Determine the [x, y] coordinate at the center of the cell enclosing the given text.  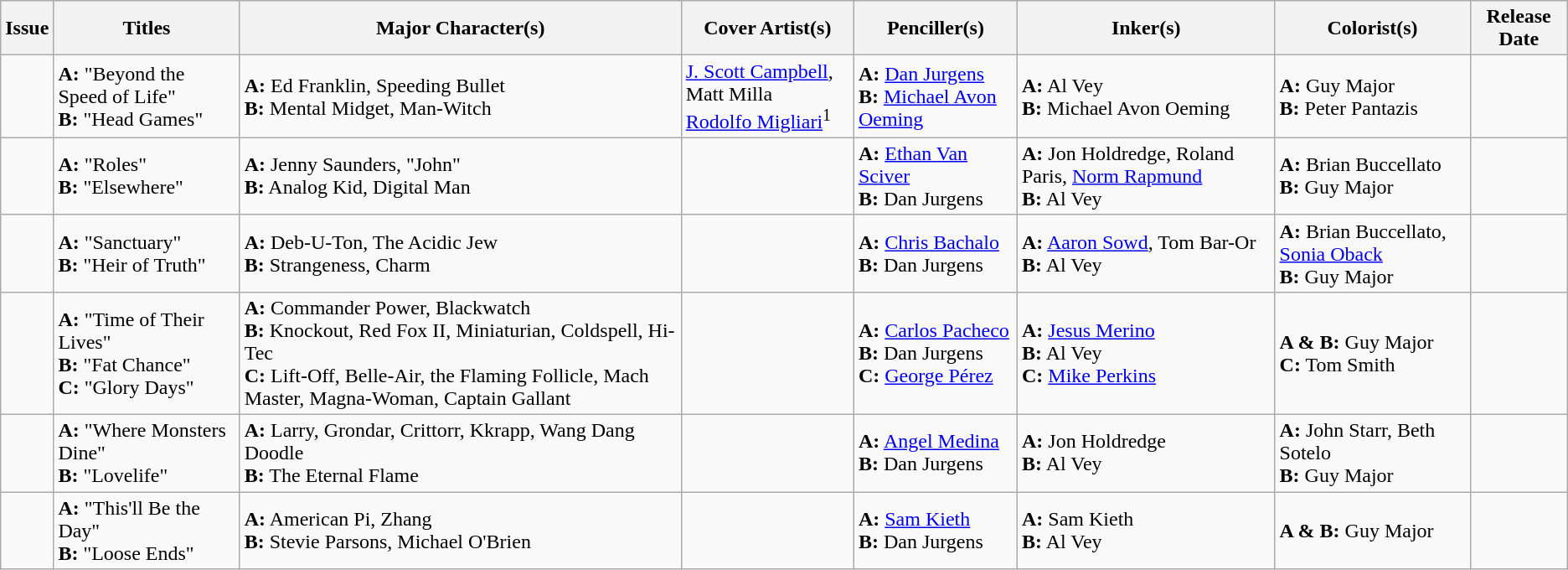
A: Jon HoldredgeB: Al Vey [1146, 453]
A: Brian BuccellatoB: Guy Major [1372, 176]
Colorist(s) [1372, 28]
A: Brian Buccellato, Sonia ObackB: Guy Major [1372, 253]
Issue [27, 28]
Release Date [1519, 28]
A: Ed Franklin, Speeding BulletB: Mental Midget, Man-Witch [461, 97]
A: "Beyond the Speed of Life"B: "Head Games" [147, 97]
A: Larry, Grondar, Crittorr, Kkrapp, Wang Dang DoodleB: The Eternal Flame [461, 453]
A: Carlos PachecoB: Dan JurgensC: George Pérez [935, 353]
A: Jesus MerinoB: Al VeyC: Mike Perkins [1146, 353]
Penciller(s) [935, 28]
A & B: Guy MajorC: Tom Smith [1372, 353]
A: Guy MajorB: Peter Pantazis [1372, 97]
A: Dan JurgensB: Michael Avon Oeming [935, 97]
A: "Where Monsters Dine"B: "Lovelife" [147, 453]
A: Ethan Van SciverB: Dan Jurgens [935, 176]
Titles [147, 28]
A: John Starr, Beth SoteloB: Guy Major [1372, 453]
A: American Pi, ZhangB: Stevie Parsons, Michael O'Brien [461, 531]
Cover Artist(s) [767, 28]
A: Chris BachaloB: Dan Jurgens [935, 253]
A: "Roles"B: "Elsewhere" [147, 176]
A: Deb-U-Ton, The Acidic JewB: Strangeness, Charm [461, 253]
A: Aaron Sowd, Tom Bar-OrB: Al Vey [1146, 253]
A: Sam KiethB: Al Vey [1146, 531]
Inker(s) [1146, 28]
Major Character(s) [461, 28]
A: Sam KiethB: Dan Jurgens [935, 531]
A: Al VeyB: Michael Avon Oeming [1146, 97]
A & B: Guy Major [1372, 531]
A: "This'll Be the Day"B: "Loose Ends" [147, 531]
J. Scott Campbell, Matt MillaRodolfo Migliari1 [767, 97]
A: Jon Holdredge, Roland Paris, Norm RapmundB: Al Vey [1146, 176]
A: "Sanctuary"B: "Heir of Truth" [147, 253]
A: "Time of Their Lives"B: "Fat Chance"C: "Glory Days" [147, 353]
A: Jenny Saunders, "John"B: Analog Kid, Digital Man [461, 176]
A: Angel MedinaB: Dan Jurgens [935, 453]
